Scan for the cell matching the given text and deliver its [x, y] coordinate at center. 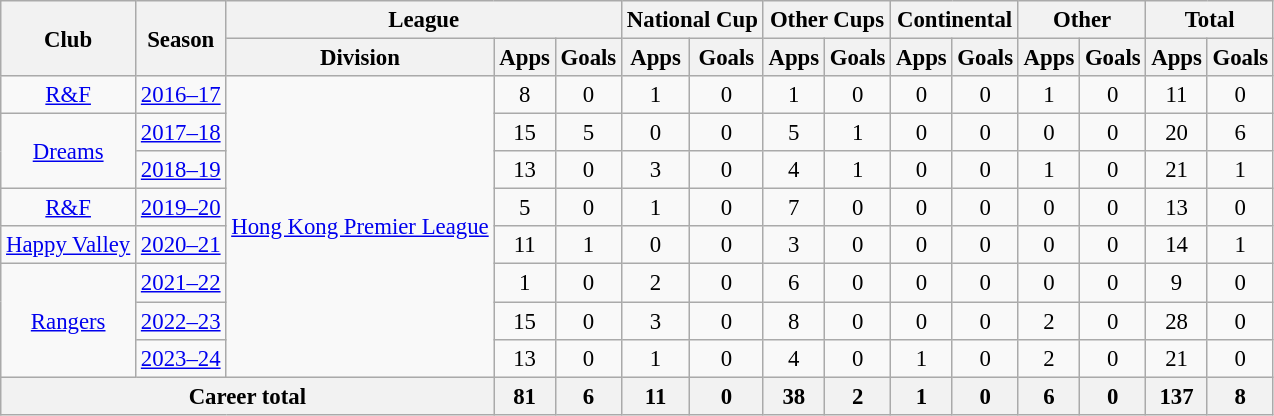
Other Cups [827, 20]
20 [1176, 133]
Career total [248, 396]
Division [360, 58]
2018–19 [181, 170]
National Cup [693, 20]
28 [1176, 321]
2022–23 [181, 321]
2017–18 [181, 133]
14 [1176, 245]
Continental [955, 20]
Hong Kong Premier League [360, 226]
2023–24 [181, 358]
League [424, 20]
2019–20 [181, 208]
Total [1210, 20]
81 [524, 396]
Season [181, 38]
9 [1176, 283]
Other [1082, 20]
Rangers [68, 320]
7 [794, 208]
Happy Valley [68, 245]
2021–22 [181, 283]
137 [1176, 396]
2016–17 [181, 95]
Dreams [68, 152]
38 [794, 396]
Club [68, 38]
2020–21 [181, 245]
